Return the (x, y) coordinate for the center point of the cell that contains the specified text.  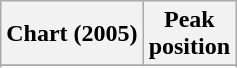
Peakposition (189, 34)
Chart (2005) (72, 34)
